Pinpoint the cell where the given text exists, returning its [X, Y] midpoint coordinate. 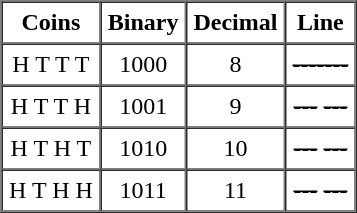
H T T T [52, 65]
8 [236, 65]
11 [236, 191]
1010 [143, 149]
H T T H [52, 107]
Decimal [236, 23]
Line [320, 23]
9 [236, 107]
H T H T [52, 149]
1000 [143, 65]
Binary [143, 23]
H T H H [52, 191]
1011 [143, 191]
1001 [143, 107]
10 [236, 149]
Coins [52, 23]
------- [320, 65]
